Return the [X, Y] coordinate for the center point of the cell that contains the specified text.  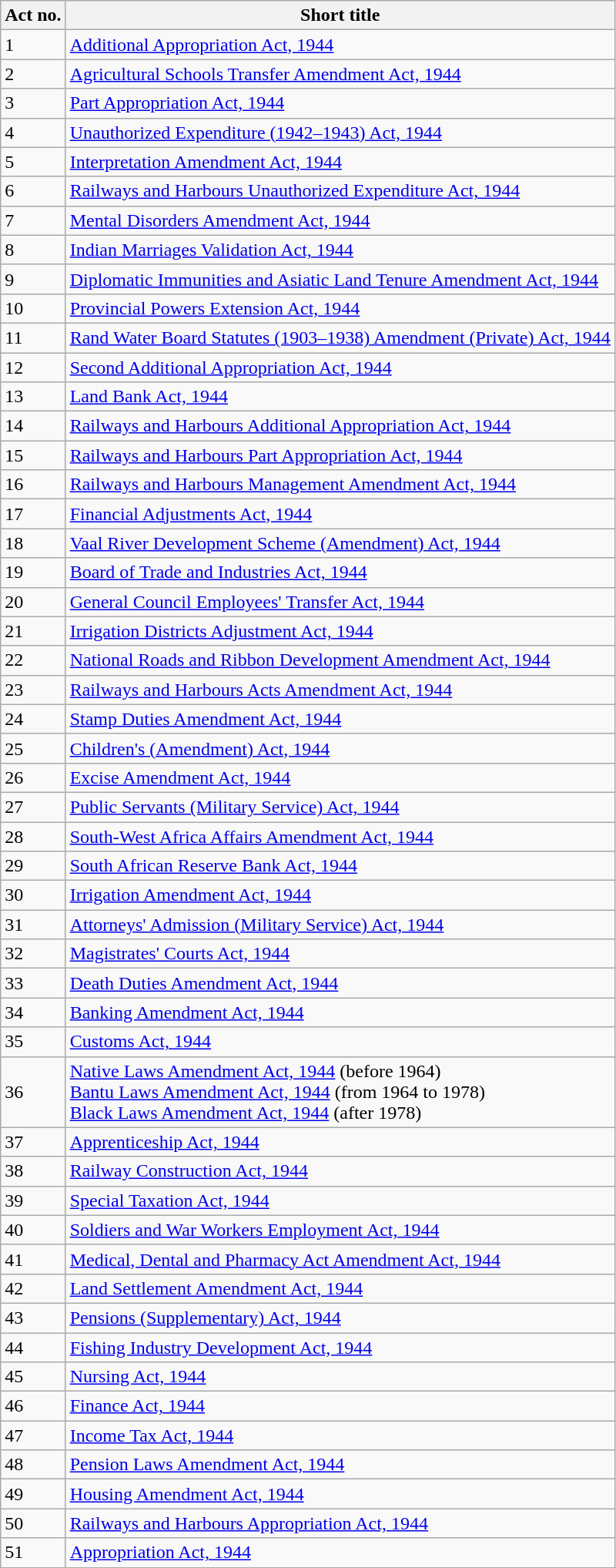
33 [33, 983]
Board of Trade and Industries Act, 1944 [340, 572]
18 [33, 543]
46 [33, 1406]
13 [33, 397]
Public Servants (Military Service) Act, 1944 [340, 807]
Railways and Harbours Appropriation Act, 1944 [340, 1523]
Financial Adjustments Act, 1944 [340, 514]
Provincial Powers Extension Act, 1944 [340, 308]
Additional Appropriation Act, 1944 [340, 45]
41 [33, 1259]
Customs Act, 1944 [340, 1042]
2 [33, 74]
7 [33, 220]
28 [33, 836]
Finance Act, 1944 [340, 1406]
27 [33, 807]
Apprenticeship Act, 1944 [340, 1142]
34 [33, 1012]
Unauthorized Expenditure (1942–1943) Act, 1944 [340, 133]
21 [33, 631]
Income Tax Act, 1944 [340, 1435]
48 [33, 1465]
45 [33, 1377]
17 [33, 514]
49 [33, 1494]
Railway Construction Act, 1944 [340, 1171]
47 [33, 1435]
26 [33, 777]
Stamp Duties Amendment Act, 1944 [340, 719]
Children's (Amendment) Act, 1944 [340, 748]
South African Reserve Bank Act, 1944 [340, 866]
5 [33, 162]
Part Appropriation Act, 1944 [340, 103]
24 [33, 719]
42 [33, 1288]
Indian Marriages Validation Act, 1944 [340, 250]
30 [33, 895]
Interpretation Amendment Act, 1944 [340, 162]
Appropriation Act, 1944 [340, 1553]
Special Taxation Act, 1944 [340, 1200]
National Roads and Ribbon Development Amendment Act, 1944 [340, 660]
51 [33, 1553]
19 [33, 572]
Rand Water Board Statutes (1903–1938) Amendment (Private) Act, 1944 [340, 337]
16 [33, 485]
32 [33, 954]
Death Duties Amendment Act, 1944 [340, 983]
25 [33, 748]
Fishing Industry Development Act, 1944 [340, 1348]
12 [33, 368]
Railways and Harbours Management Amendment Act, 1944 [340, 485]
Soldiers and War Workers Employment Act, 1944 [340, 1230]
40 [33, 1230]
Mental Disorders Amendment Act, 1944 [340, 220]
23 [33, 690]
Pensions (Supplementary) Act, 1944 [340, 1318]
15 [33, 455]
29 [33, 866]
Medical, Dental and Pharmacy Act Amendment Act, 1944 [340, 1259]
Railways and Harbours Unauthorized Expenditure Act, 1944 [340, 191]
Second Additional Appropriation Act, 1944 [340, 368]
Magistrates' Courts Act, 1944 [340, 954]
14 [33, 426]
Housing Amendment Act, 1944 [340, 1494]
Native Laws Amendment Act, 1944 (before 1964) Bantu Laws Amendment Act, 1944 (from 1964 to 1978) Black Laws Amendment Act, 1944 (after 1978) [340, 1092]
Banking Amendment Act, 1944 [340, 1012]
43 [33, 1318]
35 [33, 1042]
Irrigation Amendment Act, 1944 [340, 895]
3 [33, 103]
44 [33, 1348]
20 [33, 602]
Nursing Act, 1944 [340, 1377]
11 [33, 337]
6 [33, 191]
Vaal River Development Scheme (Amendment) Act, 1944 [340, 543]
10 [33, 308]
4 [33, 133]
31 [33, 925]
Railways and Harbours Acts Amendment Act, 1944 [340, 690]
1 [33, 45]
Agricultural Schools Transfer Amendment Act, 1944 [340, 74]
Land Settlement Amendment Act, 1944 [340, 1288]
South-West Africa Affairs Amendment Act, 1944 [340, 836]
38 [33, 1171]
Irrigation Districts Adjustment Act, 1944 [340, 631]
General Council Employees' Transfer Act, 1944 [340, 602]
36 [33, 1092]
Act no. [33, 15]
39 [33, 1200]
Railways and Harbours Additional Appropriation Act, 1944 [340, 426]
50 [33, 1523]
Diplomatic Immunities and Asiatic Land Tenure Amendment Act, 1944 [340, 279]
Excise Amendment Act, 1944 [340, 777]
9 [33, 279]
Attorneys' Admission (Military Service) Act, 1944 [340, 925]
37 [33, 1142]
Pension Laws Amendment Act, 1944 [340, 1465]
8 [33, 250]
Railways and Harbours Part Appropriation Act, 1944 [340, 455]
22 [33, 660]
Short title [340, 15]
Land Bank Act, 1944 [340, 397]
